Return (x, y) of the center of cell containing provided text 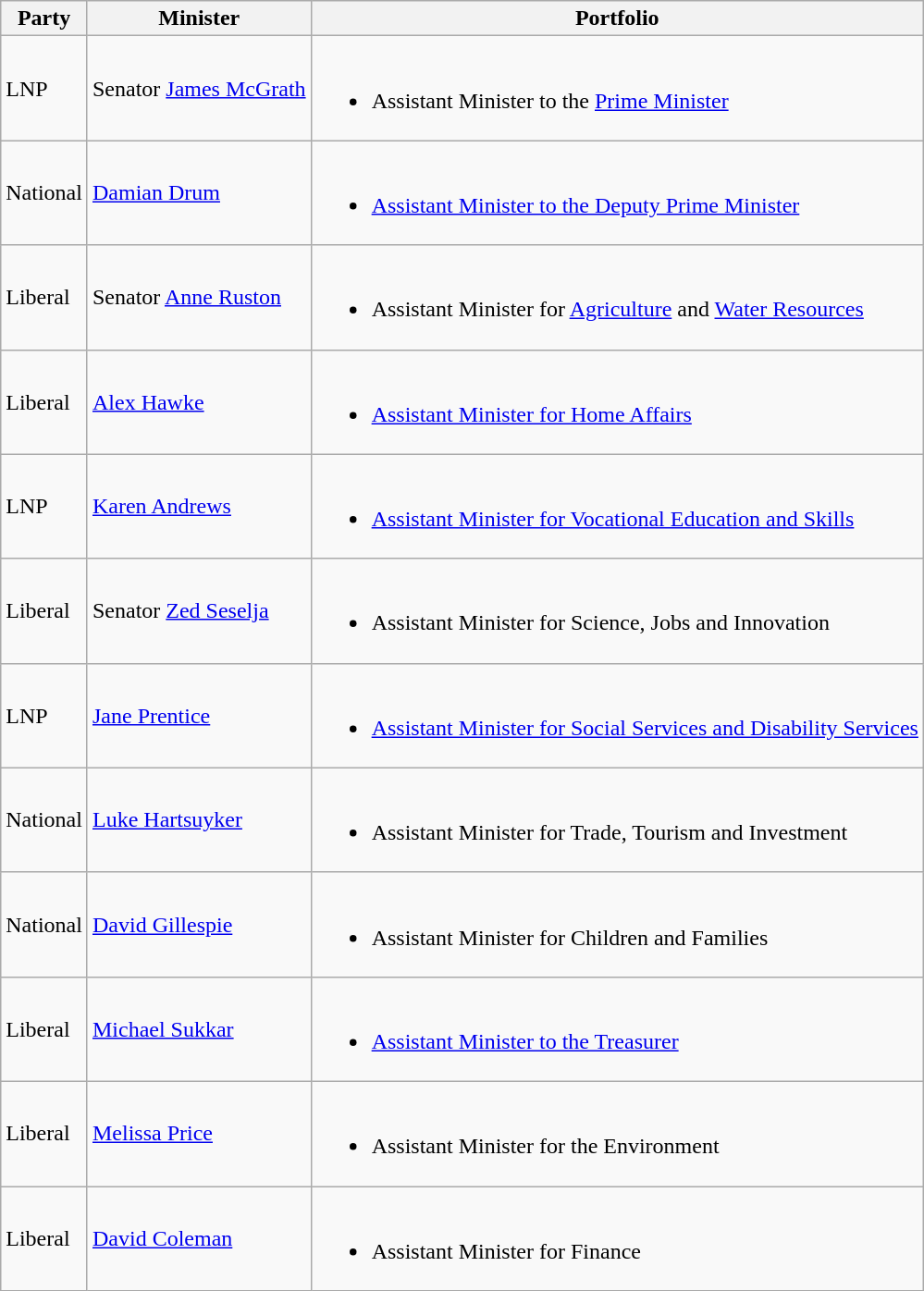
Senator James McGrath (199, 89)
Alex Hawke (199, 401)
Senator Zed Seselja (199, 610)
Michael Sukkar (199, 1028)
Portfolio (617, 18)
Jane Prentice (199, 716)
Assistant Minister for Children and Families (617, 925)
Assistant Minister for the Environment (617, 1134)
David Coleman (199, 1237)
Senator Anne Ruston (199, 298)
Party (44, 18)
Assistant Minister for Trade, Tourism and Investment (617, 819)
Karen Andrews (199, 507)
Damian Drum (199, 192)
David Gillespie (199, 925)
Assistant Minister to the Deputy Prime Minister (617, 192)
Minister (199, 18)
Assistant Minister for Social Services and Disability Services (617, 716)
Melissa Price (199, 1134)
Luke Hartsuyker (199, 819)
Assistant Minister to the Prime Minister (617, 89)
Assistant Minister for Agriculture and Water Resources (617, 298)
Assistant Minister for Vocational Education and Skills (617, 507)
Assistant Minister to the Treasurer (617, 1028)
Assistant Minister for Finance (617, 1237)
Assistant Minister for Science, Jobs and Innovation (617, 610)
Assistant Minister for Home Affairs (617, 401)
